Return [x, y] of the center of cell containing provided text 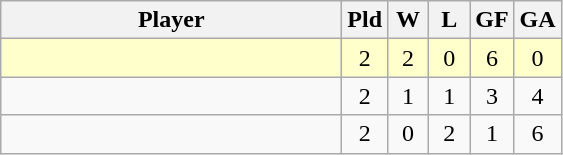
4 [538, 96]
Player [172, 20]
W [408, 20]
L [450, 20]
GA [538, 20]
GF [492, 20]
Pld [365, 20]
3 [492, 96]
